Pinpoint the cell where the given text exists, returning its [X, Y] midpoint coordinate. 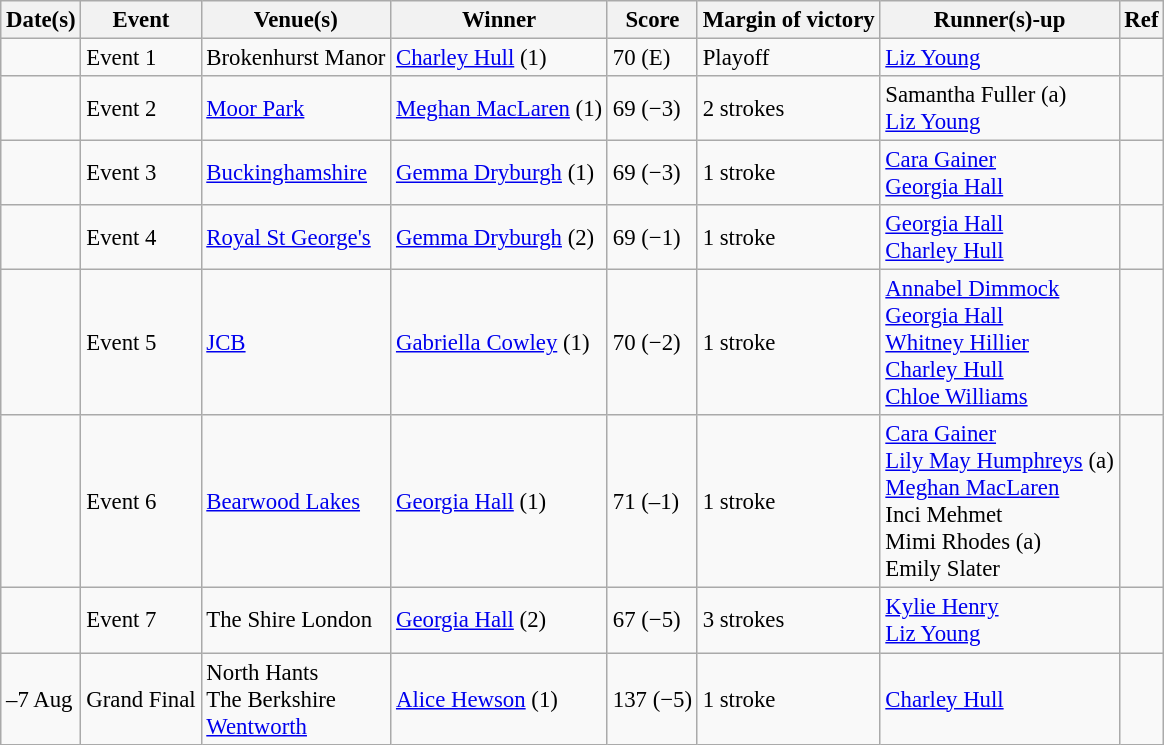
Kylie Henry Liz Young [1000, 620]
Bearwood Lakes [296, 502]
Event 3 [141, 174]
North HantsThe BerkshireWentworth [296, 699]
Event 6 [141, 502]
Event 5 [141, 343]
Gemma Dryburgh (1) [500, 174]
–7 Aug [41, 699]
69 (−1) [652, 238]
Event [141, 20]
Date(s) [41, 20]
71 (–1) [652, 502]
Event 1 [141, 58]
Meghan MacLaren (1) [500, 108]
Georgia Hall (1) [500, 502]
Grand Final [141, 699]
Event 2 [141, 108]
Royal St George's [296, 238]
Buckinghamshire [296, 174]
Samantha Fuller (a) Liz Young [1000, 108]
3 strokes [788, 620]
Brokenhurst Manor [296, 58]
Venue(s) [296, 20]
Score [652, 20]
67 (−5) [652, 620]
Event 7 [141, 620]
Moor Park [296, 108]
Playoff [788, 58]
Charley Hull (1) [500, 58]
Georgia Hall (2) [500, 620]
2 strokes [788, 108]
The Shire London [296, 620]
Cara Gainer Lily May Humphreys (a) Meghan MacLaren Inci Mehmet Mimi Rhodes (a) Emily Slater [1000, 502]
Georgia Hall Charley Hull [1000, 238]
70 (−2) [652, 343]
Liz Young [1000, 58]
Event 4 [141, 238]
Ref [1142, 20]
70 (E) [652, 58]
Margin of victory [788, 20]
Annabel Dimmock Georgia Hall Whitney Hillier Charley Hull Chloe Williams [1000, 343]
Winner [500, 20]
Gabriella Cowley (1) [500, 343]
Alice Hewson (1) [500, 699]
Gemma Dryburgh (2) [500, 238]
Charley Hull [1000, 699]
JCB [296, 343]
Cara Gainer Georgia Hall [1000, 174]
137 (−5) [652, 699]
Runner(s)-up [1000, 20]
